Detect which cell encompasses the target text, then output its [x, y] center coordinate. 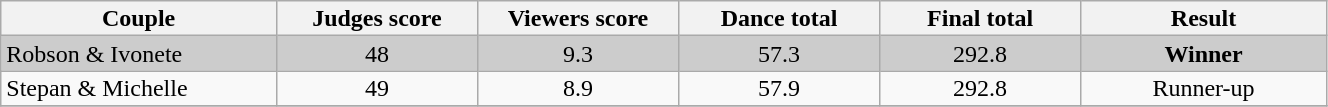
8.9 [578, 88]
Runner-up [1204, 88]
Couple [139, 18]
57.9 [778, 88]
Winner [1204, 54]
9.3 [578, 54]
Robson & Ivonete [139, 54]
Dance total [778, 18]
57.3 [778, 54]
Final total [980, 18]
Viewers score [578, 18]
Stepan & Michelle [139, 88]
Result [1204, 18]
Judges score [376, 18]
49 [376, 88]
48 [376, 54]
